From the cell containing the given text, extract its center point as (X, Y) coordinate. 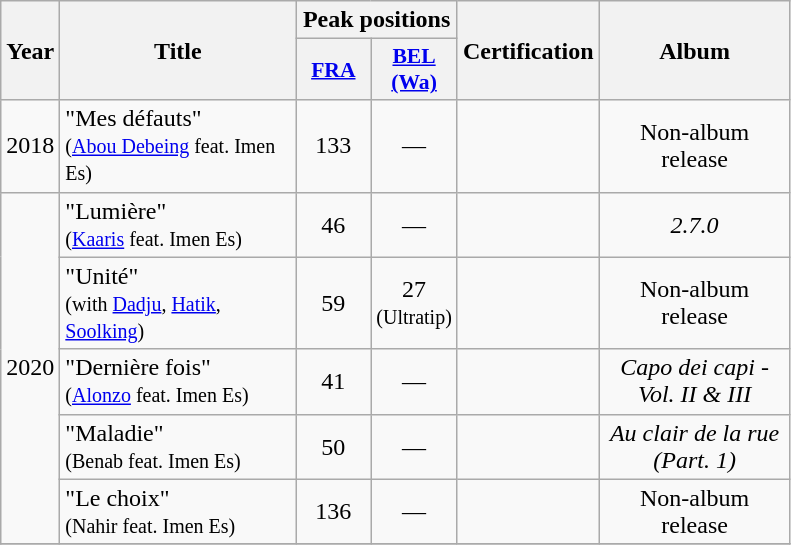
2020 (30, 368)
FRA (334, 70)
Title (178, 50)
"Mes défauts"(Abou Debeing feat. Imen Es) (178, 146)
Certification (528, 50)
Au clair de la rue (Part. 1) (694, 446)
BEL(Wa) (414, 70)
"Unité"(with Dadju, Hatik, Soolking) (178, 303)
Capo dei capi - Vol. II & III (694, 382)
50 (334, 446)
"Dernière fois"(Alonzo feat. Imen Es) (178, 382)
46 (334, 224)
"Lumière"(Kaaris feat. Imen Es) (178, 224)
2.7.0 (694, 224)
41 (334, 382)
27(Ultratip) (414, 303)
Peak positions (376, 20)
Year (30, 50)
"Le choix"(Nahir feat. Imen Es) (178, 512)
136 (334, 512)
"Maladie"(Benab feat. Imen Es) (178, 446)
Album (694, 50)
133 (334, 146)
2018 (30, 146)
59 (334, 303)
